From the cell containing the given text, extract its center point as [X, Y] coordinate. 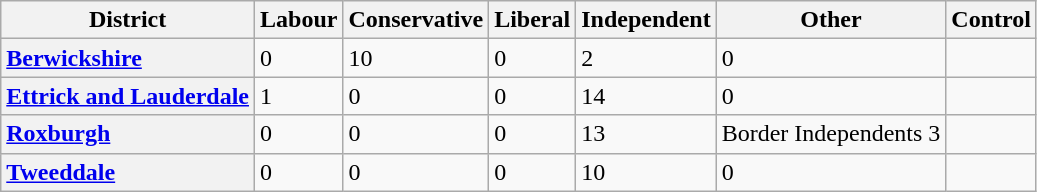
2 [646, 58]
Labour [299, 20]
District [128, 20]
Roxburgh [128, 134]
Tweeddale [128, 172]
14 [646, 96]
Other [831, 20]
Control [992, 20]
Conservative [416, 20]
Border Independents 3 [831, 134]
Ettrick and Lauderdale [128, 96]
Liberal [532, 20]
1 [299, 96]
13 [646, 134]
Berwickshire [128, 58]
Independent [646, 20]
